Scan for the cell matching the given text and deliver its [X, Y] coordinate at center. 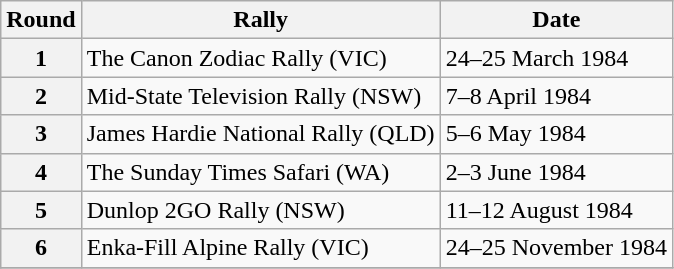
11–12 August 1984 [556, 210]
3 [41, 134]
1 [41, 58]
Mid-State Television Rally (NSW) [260, 96]
24–25 March 1984 [556, 58]
Round [41, 20]
The Canon Zodiac Rally (VIC) [260, 58]
Date [556, 20]
7–8 April 1984 [556, 96]
4 [41, 172]
2–3 June 1984 [556, 172]
Rally [260, 20]
Dunlop 2GO Rally (NSW) [260, 210]
5 [41, 210]
6 [41, 248]
James Hardie National Rally (QLD) [260, 134]
2 [41, 96]
24–25 November 1984 [556, 248]
5–6 May 1984 [556, 134]
Enka-Fill Alpine Rally (VIC) [260, 248]
The Sunday Times Safari (WA) [260, 172]
